Find where the given text appears and provide that cell's center as [X, Y] coordinate. 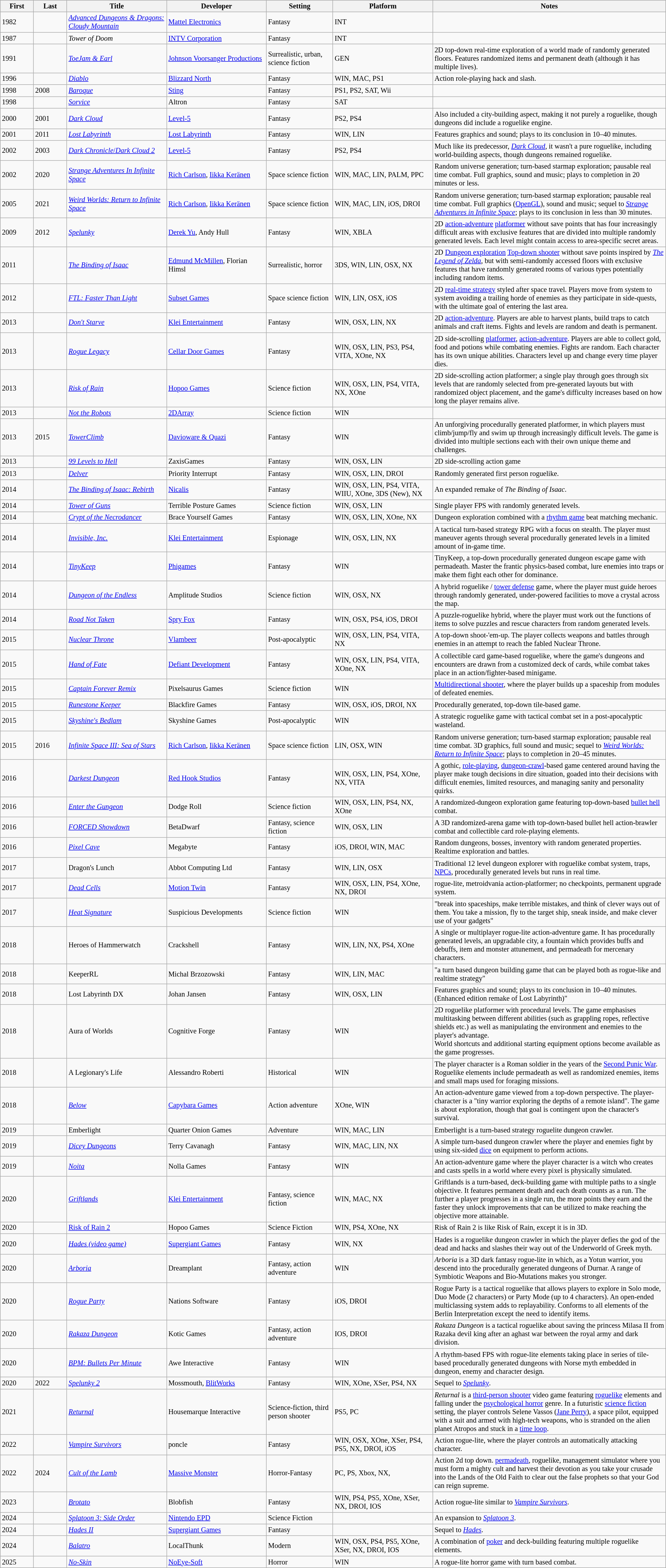
Hand of Fate [117, 664]
Runestone Keeper [117, 705]
Hades (video game) [117, 1244]
Weird Worlds: Return to Infinite Space [117, 204]
2023 [17, 1502]
Spry Fox [216, 620]
2D side-scrolling action game [549, 462]
Traditional 12 level dungeon explorer with roguelike combat system, traps, NPCs, procedurally generated levels but runs in real time. [549, 868]
WIN, OSX, PS4, PS5, XOne, XSer, NX, DROI, IOS [383, 1546]
Kotic Games [216, 1334]
Abbot Computing Ltd [216, 868]
1987 [17, 38]
Red Hook Studios [216, 778]
WIN, OSX, PS4, iOS, DROI [383, 620]
Suspicious Developments [216, 912]
WIN, OSX, LIN, DROI [383, 473]
WIN, PS4, XOne, NX [383, 1228]
Noita [117, 1166]
Diablo [117, 79]
WIN, MAC, PS1 [383, 79]
WIN, MAC, LIN, PALM, PPC [383, 175]
No-Skin [117, 1562]
Priority Interrupt [216, 473]
Surrealistic, urban, science fiction [299, 58]
Hades II [117, 1530]
LocalThunk [216, 1546]
WIN, MAC, LIN, iOS, DROI [383, 204]
Risk of Rain 2 [117, 1228]
Crackshell [216, 945]
Emberlight [117, 1130]
Platform [383, 6]
Features graphics and sound; plays to its conclusion in 10–40 minutes. [549, 135]
Griftlands [117, 1199]
Science-fiction, third person shooter [299, 1412]
Infinite Space III: Sea of Stars [117, 745]
Invisible, Inc. [117, 538]
99 Levels to Hell [117, 462]
WIN, OSX, LIN, PS4, VITA, NX [383, 640]
WIN, LIN, OSX [383, 868]
3DS, WIN, LIN, OSX, NX [383, 265]
PC, PS, Xbox, NX, [383, 1473]
Darkest Dungeon [117, 778]
Derek Yu, Andy Hull [216, 232]
Quarter Onion Games [216, 1130]
WIN, NX [383, 1244]
Amplitude Studios [216, 595]
GEN [383, 58]
Balatro [117, 1546]
Horror-Fantasy [299, 1473]
Modern [299, 1546]
Phigames [216, 566]
Title [117, 6]
A rogue-lite horror game with turn based combat. [549, 1562]
Cult of the Lamb [117, 1473]
Spelunky 2 [117, 1383]
BPM: Bullets Per Minute [117, 1363]
iOS, DROI, WIN, MAC [383, 847]
Strange Adventures In Infinite Space [117, 175]
Emberlight is a turn-based strategy roguelite dungeon crawler. [549, 1130]
Not the Robots [117, 413]
WIN, MAC, NX [383, 1199]
Dungeon of the Endless [117, 595]
Delver [117, 473]
NoEye-Soft [216, 1562]
Espionage [299, 538]
WIN, LIN, NX, PS4, XOne [383, 945]
Surrealistic, horror [299, 265]
Brace Yourself Games [216, 517]
iOS, DROI [383, 1301]
Dreamplant [216, 1268]
1991 [17, 58]
Historical [299, 1073]
Setting [299, 6]
Dark Cloud [117, 118]
Nolla Games [216, 1166]
Lost Labyrinth DX [117, 994]
ToeJam & Earl [117, 58]
Randomly generated first person roguelike. [549, 473]
Awe Interactive [216, 1363]
Don't Starve [117, 322]
Heroes of Hammerwatch [117, 945]
2008 [50, 91]
A strategic roguelike game with tactical combat set in a post-apocalyptic wasteland. [549, 721]
Nuclear Throne [117, 640]
Tower of Doom [117, 38]
Sting [216, 91]
Massive Monster [216, 1473]
Procedurally generated, top-down tile-based game. [549, 705]
Rakaza Dungeon [117, 1334]
Nations Software [216, 1301]
Aura of Worlds [117, 1031]
ZaxisGames [216, 462]
KeeperRL [117, 974]
WIN, OSX, NX [383, 595]
2000 [17, 118]
WIN, OSX, LIN, PS4, XOne, NX, VITA [383, 778]
WIN, OSX, LIN, PS4, XOne, NX, DROI [383, 888]
Cellar Door Games [216, 351]
2003 [50, 150]
SAT [383, 102]
WIN, LIN, MAC [383, 974]
Notes [549, 6]
Dark Chronicle/Dark Cloud 2 [117, 150]
Edmund McMillen, Florian Himsl [216, 265]
Multidirectional shooter, where the player builds up a spaceship from modules of defeated enemies. [549, 689]
Terrible Posture Games [216, 505]
Crypt of the Necrodancer [117, 517]
2DArray [216, 413]
First [17, 6]
2025 [17, 1562]
A randomized-dungeon exploration game featuring top-down-based bullet hell combat. [549, 807]
WIN, XBLA [383, 232]
Adventure [299, 1130]
INTV Corporation [216, 38]
Johnson Voorsanger Productions [216, 58]
Action rogue-lite similar to Vampire Survivors. [549, 1502]
Below [117, 1105]
Motion Twin [216, 888]
Defiant Development [216, 664]
Skyshine Games [216, 721]
Dungeon exploration combined with a rhythm game beat matching mechanic. [549, 517]
TinyKeep [117, 566]
Housemarque Interactive [216, 1412]
Cognitive Forge [216, 1031]
Splatoon 3: Side Order [117, 1518]
Developer [216, 6]
Blobfish [216, 1502]
WIN, OSX, LIN, PS3, PS4, VITA, XOne, NX [383, 351]
WIN, OSX, LIN, PS4, VITA, NX, XOne [383, 388]
1996 [17, 79]
WIN, LIN, OSX, iOS [383, 298]
WIN, OSX, LIN, PS4, VITA, XOne, NX [383, 664]
WIN, PS4, PS5, XOne, XSer, NX, DROI, IOS [383, 1502]
Vampire Survivors [117, 1445]
A Legionary's Life [117, 1073]
Nicalis [216, 490]
Michal Brzozowski [216, 974]
Action adventure [299, 1105]
A simple turn-based dungeon crawler where the player and enemies fight by using six-sided dice on equipment to perform actions. [549, 1146]
Dodge Roll [216, 807]
Terry Cavanagh [216, 1146]
Megabyte [216, 847]
A combination of poker and deck-building featuring multiple roguelike elements. [549, 1546]
Risk of Rain 2 is like Risk of Rain, except it is in 3D. [549, 1228]
Alessandro Roberti [216, 1073]
Blizzard North [216, 79]
rogue-lite, metroidvania action-platformer; no checkpoints, permanent upgrade system. [549, 888]
Brotato [117, 1502]
WIN, OSX, iOS, DROI, NX [383, 705]
Dead Cells [117, 888]
A 3D randomized-arena game with top-down-based bullet hell action-brawler combat and collectible card role-playing elements. [549, 827]
2005 [17, 204]
1982 [17, 22]
An expanded remake of The Binding of Isaac. [549, 490]
Nintendo EPD [216, 1518]
Blackfire Games [216, 705]
Capybara Games [216, 1105]
Action role-playing hack and slash. [549, 79]
Also included a city-building aspect, making it not purely a roguelike, though dungeons did include a roguelike engine. [549, 118]
Tower of Guns [117, 505]
Davioware & Quazi [216, 437]
Johan Jansen [216, 994]
Dragon's Lunch [117, 868]
Vlambeer [216, 640]
Arboria [117, 1268]
Spelunky [117, 232]
Mattel Electronics [216, 22]
WIN, MAC, LIN, NX [383, 1146]
WIN, OSX, LIN, PS4, VITA, WIIU, XOne, 3DS (New), NX [383, 490]
WIN, LIN [383, 135]
Much like its predecessor, Dark Cloud, it wasn't a pure roguelike, including world-building aspects, though dungeons remained roguelike. [549, 150]
Risk of Rain [117, 388]
Sequel to Spelunky. [549, 1383]
Pixel Cave [117, 847]
BetaDwarf [216, 827]
Mossmouth, BlitWorks [216, 1383]
Horror [299, 1562]
FTL: Faster Than Light [117, 298]
The Binding of Isaac [117, 265]
Last [50, 6]
Subset Games [216, 298]
Sequel to Hades. [549, 1530]
Advanced Dungeons & Dragons: Cloudy Mountain [117, 22]
XOne, WIN [383, 1105]
Rogue Party [117, 1301]
LIN, OSX, WIN [383, 745]
TowerClimb [117, 437]
2009 [17, 232]
WIN, MAC, LIN [383, 1130]
PS1, PS2, SAT, Wii [383, 91]
Action rogue-lite, where the player controls an automatically attacking character. [549, 1445]
A top-down shoot-'em-up. The player collects weapons and battles through enemies in an attempt to reach the fabled Nuclear Throne. [549, 640]
Features graphics and sound; plays to its conclusion in 10–40 minutes. (Enhanced edition remake of Lost Labyrinth)" [549, 994]
Baroque [117, 91]
Sorvice [117, 102]
Pixelsaurus Games [216, 689]
WIN, OSX, LIN, PS4, NX, XOne [383, 807]
WIN, OSX, LIN, XOne, NX [383, 517]
Returnal [117, 1412]
FORCED Showdown [117, 827]
"a turn based dungeon building game that can be played both as rogue-like and realtime strategy" [549, 974]
Enter the Gungeon [117, 807]
Skyshine's Bedlam [117, 721]
Road Not Taken [117, 620]
The Binding of Isaac: Rebirth [117, 490]
An expansion to Splatoon 3. [549, 1518]
An action-adventure game where the player character is a witch who creates and casts spells in a world where every pixel is physically simulated. [549, 1166]
A puzzle-roguelike hybrid, where the player must work out the functions of items to solve puzzles and rescue characters from random generated levels. [549, 620]
Single player FPS with randomly generated levels. [549, 505]
Heat Signature [117, 912]
WIN, XOne, XSer, PS4, NX [383, 1383]
PS5, PC [383, 1412]
Dicey Dungeons [117, 1146]
Random dungeons, bosses, inventory with random generated properties. Realtime exploration and battles. [549, 847]
poncle [216, 1445]
Altron [216, 102]
Captain Forever Remix [117, 689]
Rogue Legacy [117, 351]
IOS, DROI [383, 1334]
WIN, OSX, XOne, XSer, PS4, PS5, NX, DROI, iOS [383, 1445]
